Output the [x, y] coordinate of the center of the cell containing the given text.  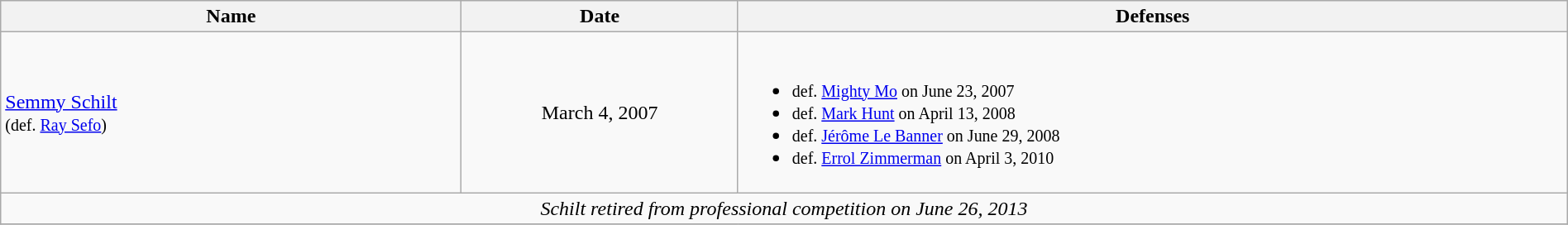
Schilt retired from professional competition on June 26, 2013 [784, 208]
Defenses [1153, 17]
March 4, 2007 [600, 112]
def. Mighty Mo on June 23, 2007def. Mark Hunt on April 13, 2008def. Jérôme Le Banner on June 29, 2008def. Errol Zimmerman on April 3, 2010 [1153, 112]
Date [600, 17]
Semmy Schilt (def. Ray Sefo) [232, 112]
Name [232, 17]
